Locate the cell with the specified text and output its (x, y) center coordinate. 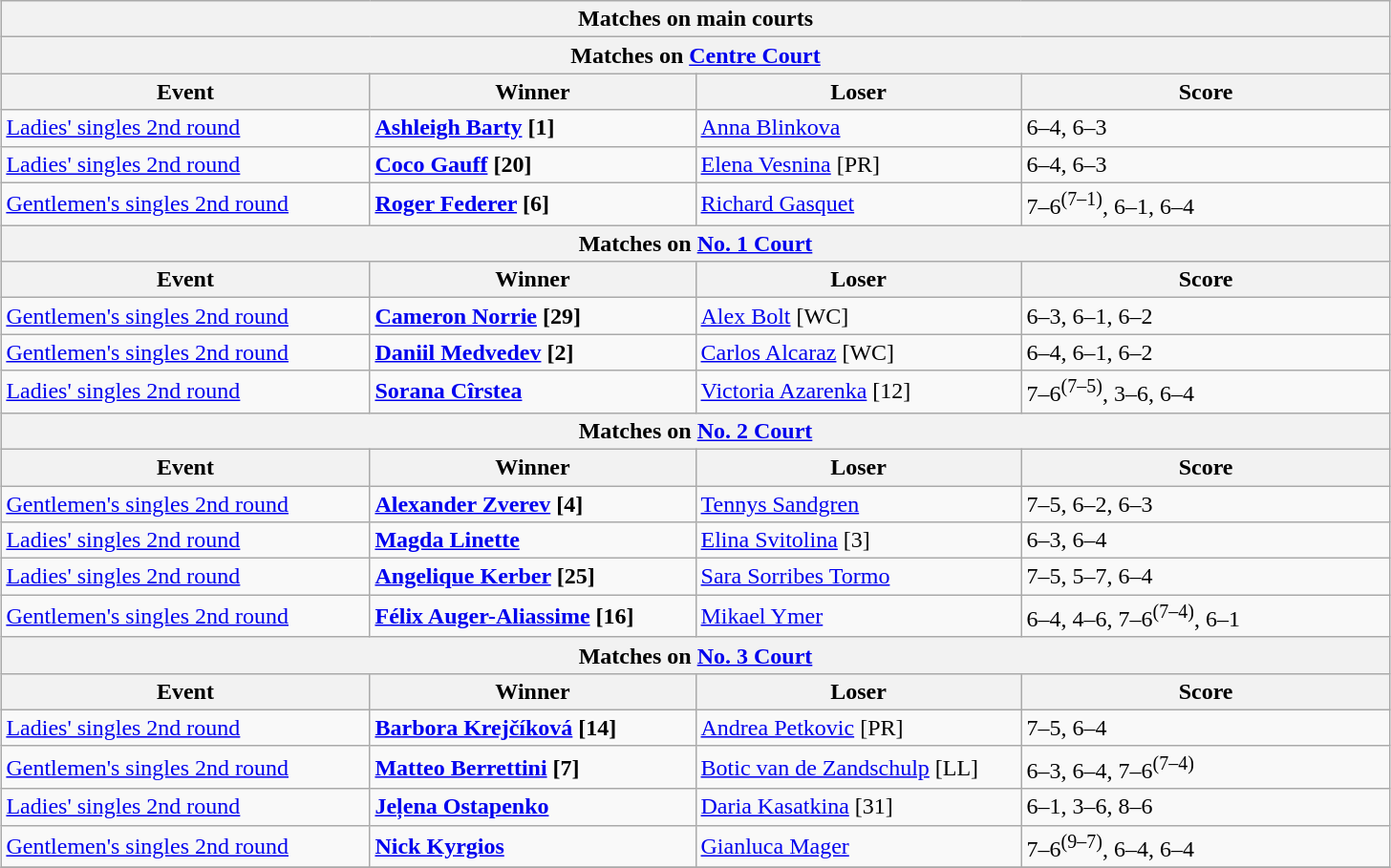
Botic van de Zandschulp [LL] (858, 768)
Matches on Centre Court (695, 55)
Gianluca Mager (858, 846)
7–6(7–5), 3–6, 6–4 (1206, 392)
Matteo Berrettini [7] (533, 768)
6–3, 6–1, 6–2 (1206, 316)
Elina Svitolina [3] (858, 540)
7–5, 6–2, 6–3 (1206, 504)
6–3, 6–4 (1206, 540)
Matches on No. 3 Court (695, 655)
Matches on main courts (695, 19)
Angelique Kerber [25] (533, 577)
Sara Sorribes Tormo (858, 577)
Jeļena Ostapenko (533, 807)
Magda Linette (533, 540)
Félix Auger-Aliassime [16] (533, 617)
7–6(9–7), 6–4, 6–4 (1206, 846)
Victoria Azarenka [12] (858, 392)
Daria Kasatkina [31] (858, 807)
Ashleigh Barty [1] (533, 128)
Coco Gauff [20] (533, 164)
Tennys Sandgren (858, 504)
Sorana Cîrstea (533, 392)
Daniil Medvedev [2] (533, 352)
7–6(7–1), 6–1, 6–4 (1206, 204)
Andrea Petkovic [PR] (858, 728)
6–1, 3–6, 8–6 (1206, 807)
Nick Kyrgios (533, 846)
Anna Blinkova (858, 128)
6–4, 4–6, 7–6(7–4), 6–1 (1206, 617)
Barbora Krejčíková [14] (533, 728)
Roger Federer [6] (533, 204)
7–5, 5–7, 6–4 (1206, 577)
Cameron Norrie [29] (533, 316)
6–4, 6–1, 6–2 (1206, 352)
Carlos Alcaraz [WC] (858, 352)
Matches on No. 1 Court (695, 243)
Alex Bolt [WC] (858, 316)
Richard Gasquet (858, 204)
Elena Vesnina [PR] (858, 164)
6–3, 6–4, 7–6(7–4) (1206, 768)
Mikael Ymer (858, 617)
Alexander Zverev [4] (533, 504)
7–5, 6–4 (1206, 728)
Matches on No. 2 Court (695, 431)
